Determine the (x, y) coordinate at the center of the cell enclosing the given text.  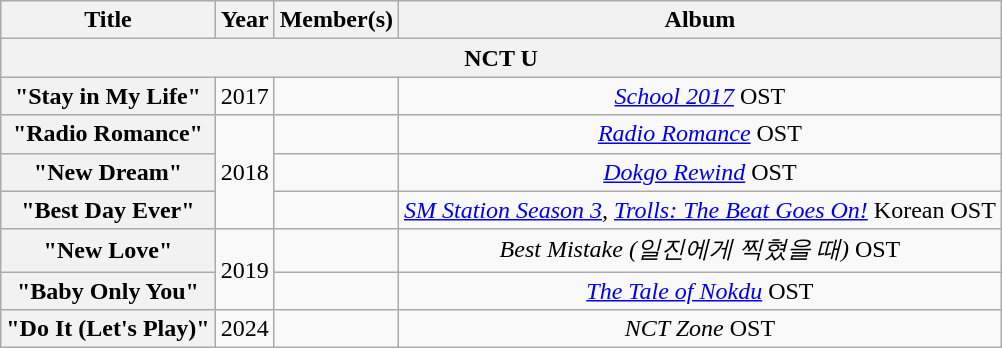
The Tale of Nokdu OST (700, 291)
"Do It (Let's Play)" (108, 329)
Album (700, 20)
"Best Day Ever" (108, 210)
Dokgo Rewind OST (700, 172)
"Baby Only You" (108, 291)
School 2017 OST (700, 96)
2019 (244, 270)
"Stay in My Life" (108, 96)
"New Dream" (108, 172)
"New Love" (108, 250)
NCT U (502, 58)
NCT Zone OST (700, 329)
Year (244, 20)
SM Station Season 3, Trolls: The Beat Goes On! Korean OST (700, 210)
"Radio Romance" (108, 134)
Best Mistake (일진에게 찍혔을 때) OST (700, 250)
2017 (244, 96)
Radio Romance OST (700, 134)
Member(s) (336, 20)
2024 (244, 329)
2018 (244, 172)
Title (108, 20)
